Locate the cell with the specified text and output its [X, Y] center coordinate. 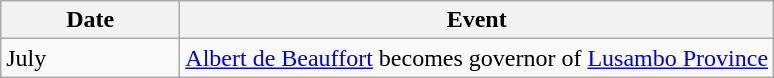
July [90, 58]
Event [477, 20]
Albert de Beauffort becomes governor of Lusambo Province [477, 58]
Date [90, 20]
